Pinpoint the cell where the given text exists, returning its [x, y] midpoint coordinate. 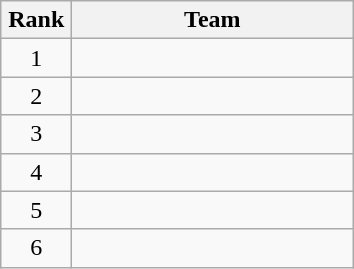
1 [36, 58]
5 [36, 210]
3 [36, 134]
6 [36, 248]
4 [36, 172]
Rank [36, 20]
Team [212, 20]
2 [36, 96]
